From the cell containing the given text, extract its center point as [X, Y] coordinate. 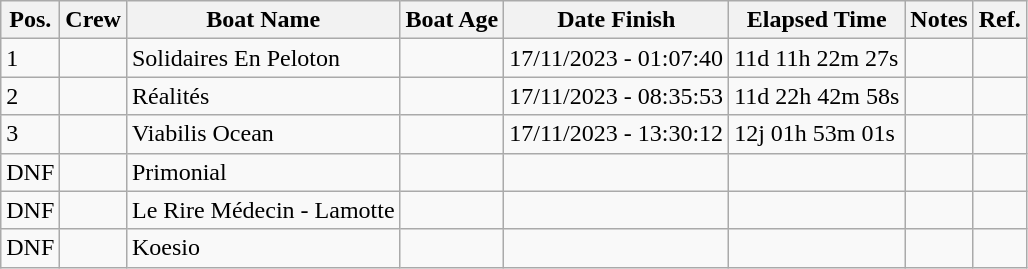
17/11/2023 - 08:35:53 [616, 96]
Primonial [263, 172]
Koesio [263, 248]
17/11/2023 - 13:30:12 [616, 134]
Réalités [263, 96]
Ref. [1000, 20]
Boat Age [452, 20]
2 [30, 96]
Notes [939, 20]
Viabilis Ocean [263, 134]
11d 22h 42m 58s [817, 96]
1 [30, 58]
Solidaires En Peloton [263, 58]
12j 01h 53m 01s [817, 134]
17/11/2023 - 01:07:40 [616, 58]
Boat Name [263, 20]
Pos. [30, 20]
Le Rire Médecin - Lamotte [263, 210]
Date Finish [616, 20]
3 [30, 134]
Crew [94, 20]
11d 11h 22m 27s [817, 58]
Elapsed Time [817, 20]
